Search for the cell housing the specified text and yield its (x, y) center coordinate. 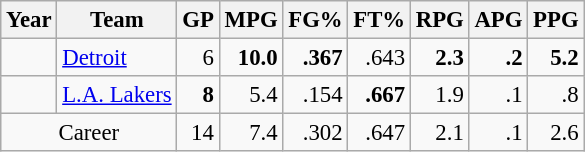
Team (117, 20)
Career (89, 133)
2.3 (440, 58)
.302 (316, 133)
7.4 (251, 133)
.154 (316, 95)
Detroit (117, 58)
.8 (556, 95)
PPG (556, 20)
FG% (316, 20)
Year (29, 20)
.647 (380, 133)
L.A. Lakers (117, 95)
GP (198, 20)
.2 (498, 58)
14 (198, 133)
.367 (316, 58)
2.6 (556, 133)
6 (198, 58)
8 (198, 95)
.643 (380, 58)
10.0 (251, 58)
.667 (380, 95)
5.2 (556, 58)
APG (498, 20)
5.4 (251, 95)
1.9 (440, 95)
RPG (440, 20)
2.1 (440, 133)
FT% (380, 20)
MPG (251, 20)
